Output the (X, Y) coordinate of the center of the cell containing the given text.  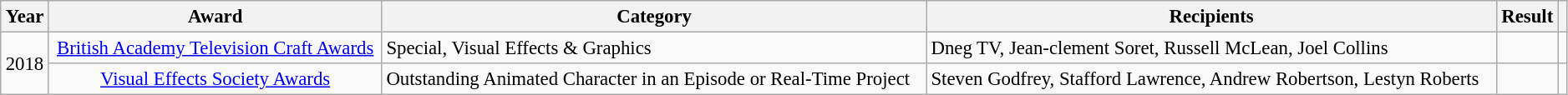
Steven Godfrey, Stafford Lawrence, Andrew Robertson, Lestyn Roberts (1211, 79)
Year (25, 17)
Recipients (1211, 17)
Category (654, 17)
Special, Visual Effects & Graphics (654, 48)
Result (1527, 17)
Award (216, 17)
Outstanding Animated Character in an Episode or Real-Time Project (654, 79)
Dneg TV, Jean-clement Soret, Russell McLean, Joel Collins (1211, 48)
2018 (25, 63)
British Academy Television Craft Awards (216, 48)
Visual Effects Society Awards (216, 79)
